Detect which cell encompasses the target text, then output its [x, y] center coordinate. 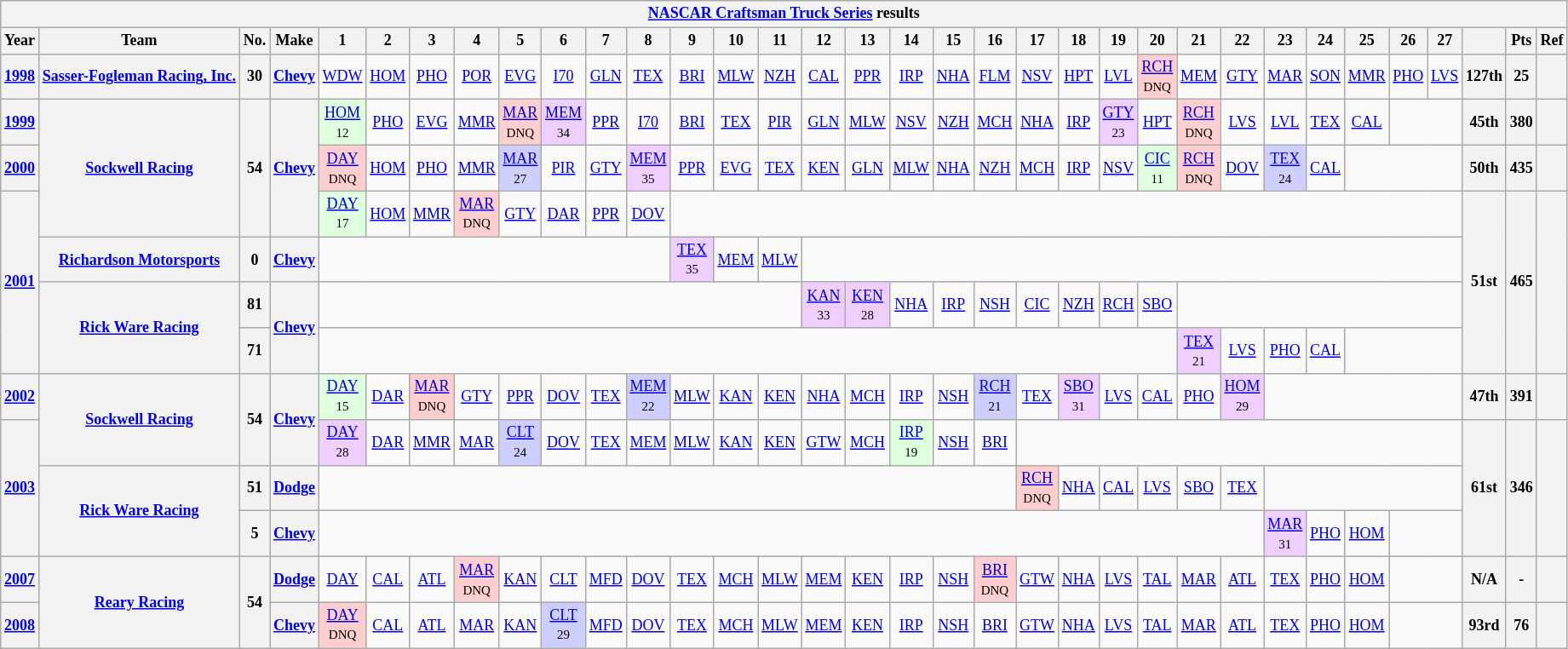
22 [1242, 41]
2002 [20, 397]
2001 [20, 283]
50th [1485, 168]
Sasser-Fogleman Racing, Inc. [139, 77]
TEX24 [1285, 168]
61st [1485, 487]
N/A [1485, 579]
DAY28 [342, 442]
346 [1521, 487]
2 [388, 41]
27 [1445, 41]
12 [824, 41]
26 [1409, 41]
2003 [20, 487]
No. [254, 41]
11 [780, 41]
Ref [1552, 41]
TEX21 [1199, 351]
127th [1485, 77]
81 [254, 305]
MEM35 [648, 168]
KAN33 [824, 305]
Team [139, 41]
51 [254, 488]
1999 [20, 123]
8 [648, 41]
CLT [564, 579]
0 [254, 260]
MEM34 [564, 123]
435 [1521, 168]
CIC11 [1157, 168]
465 [1521, 283]
Pts [1521, 41]
CIC [1037, 305]
10 [736, 41]
71 [254, 351]
30 [254, 77]
18 [1078, 41]
DAY [342, 579]
Richardson Motorsports [139, 260]
GTY23 [1118, 123]
13 [867, 41]
IRP19 [911, 442]
76 [1521, 625]
93rd [1485, 625]
15 [953, 41]
RCH [1118, 305]
FLM [995, 77]
391 [1521, 397]
380 [1521, 123]
Reary Racing [139, 601]
6 [564, 41]
MEM22 [648, 397]
POR [477, 77]
WDW [342, 77]
1 [342, 41]
47th [1485, 397]
7 [606, 41]
DAY17 [342, 214]
SBO31 [1078, 397]
DAY15 [342, 397]
45th [1485, 123]
2008 [20, 625]
9 [692, 41]
KEN28 [867, 305]
17 [1037, 41]
2007 [20, 579]
TEX35 [692, 260]
23 [1285, 41]
HOM12 [342, 123]
Year [20, 41]
RCH21 [995, 397]
4 [477, 41]
21 [1199, 41]
- [1521, 579]
MAR27 [520, 168]
CLT29 [564, 625]
1998 [20, 77]
BRIDNQ [995, 579]
51st [1485, 283]
3 [433, 41]
MAR31 [1285, 534]
19 [1118, 41]
14 [911, 41]
16 [995, 41]
HOM29 [1242, 397]
24 [1325, 41]
20 [1157, 41]
2000 [20, 168]
Make [295, 41]
CLT24 [520, 442]
SON [1325, 77]
NASCAR Craftsman Truck Series results [784, 14]
